Scan for the cell matching the given text and deliver its (X, Y) coordinate at center. 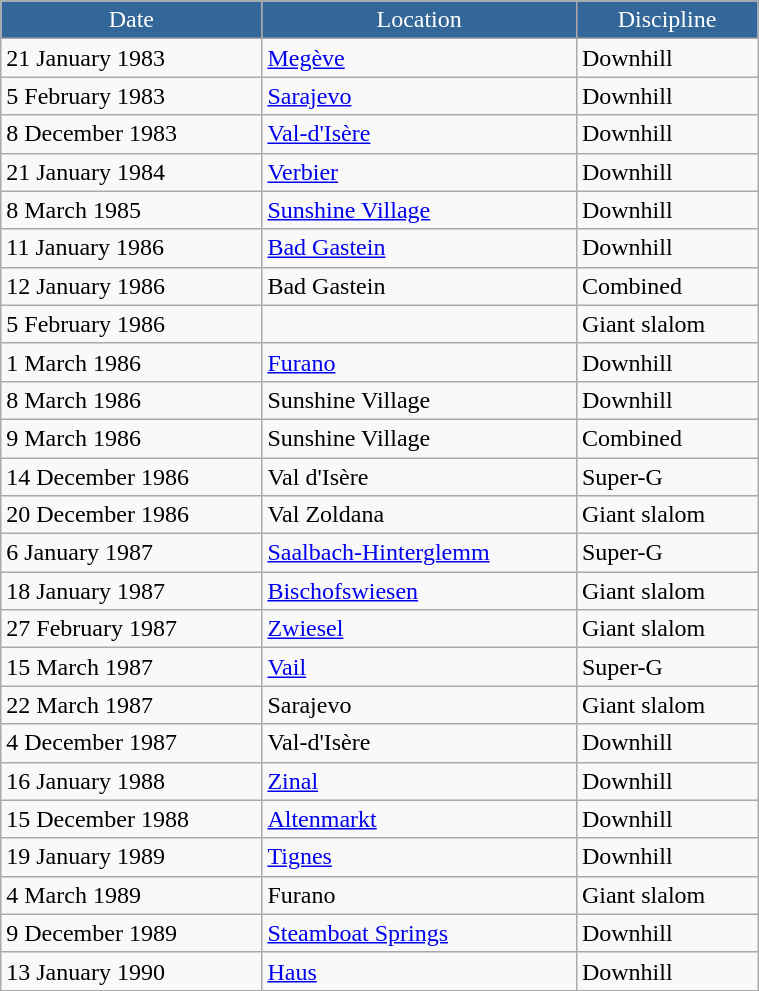
4 March 1989 (132, 895)
Zinal (419, 781)
18 January 1987 (132, 591)
Date (132, 20)
5 February 1986 (132, 324)
22 March 1987 (132, 705)
Tignes (419, 857)
Saalbach-Hinterglemm (419, 553)
8 March 1986 (132, 400)
9 March 1986 (132, 438)
21 January 1984 (132, 172)
Discipline (666, 20)
Val d'Isère (419, 477)
Vail (419, 667)
14 December 1986 (132, 477)
21 January 1983 (132, 58)
Verbier (419, 172)
16 January 1988 (132, 781)
8 March 1985 (132, 210)
5 February 1983 (132, 96)
Haus (419, 971)
13 January 1990 (132, 971)
Zwiesel (419, 629)
Steamboat Springs (419, 933)
19 January 1989 (132, 857)
8 December 1983 (132, 134)
15 March 1987 (132, 667)
Location (419, 20)
15 December 1988 (132, 819)
Altenmarkt (419, 819)
20 December 1986 (132, 515)
9 December 1989 (132, 933)
4 December 1987 (132, 743)
11 January 1986 (132, 248)
Bischofswiesen (419, 591)
6 January 1987 (132, 553)
Megève (419, 58)
1 March 1986 (132, 362)
27 February 1987 (132, 629)
12 January 1986 (132, 286)
Val Zoldana (419, 515)
